Scan for the cell matching the given text and deliver its (X, Y) coordinate at center. 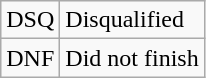
DNF (30, 58)
Disqualified (132, 20)
DSQ (30, 20)
Did not finish (132, 58)
